Output the [x, y] coordinate of the center of the cell containing the given text.  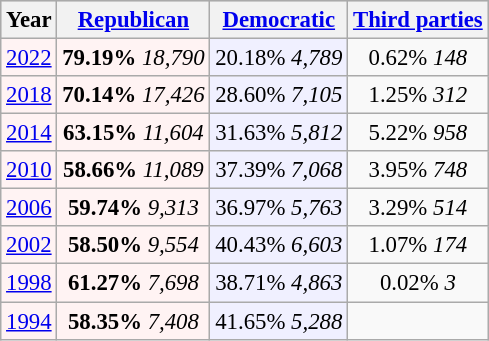
70.14% 17,426 [134, 95]
2006 [29, 208]
38.71% 4,863 [279, 283]
5.22% 958 [418, 133]
58.50% 9,554 [134, 245]
37.39% 7,068 [279, 170]
2014 [29, 133]
59.74% 9,313 [134, 208]
0.62% 148 [418, 58]
58.35% 7,408 [134, 321]
31.63% 5,812 [279, 133]
3.29% 514 [418, 208]
1.25% 312 [418, 95]
28.60% 7,105 [279, 95]
1994 [29, 321]
1.07% 174 [418, 245]
Year [29, 20]
Third parties [418, 20]
61.27% 7,698 [134, 283]
20.18% 4,789 [279, 58]
2022 [29, 58]
3.95% 748 [418, 170]
Democratic [279, 20]
41.65% 5,288 [279, 321]
40.43% 6,603 [279, 245]
2018 [29, 95]
63.15% 11,604 [134, 133]
Republican [134, 20]
0.02% 3 [418, 283]
79.19% 18,790 [134, 58]
36.97% 5,763 [279, 208]
1998 [29, 283]
58.66% 11,089 [134, 170]
2010 [29, 170]
2002 [29, 245]
